Scan for the cell matching the given text and deliver its [X, Y] coordinate at center. 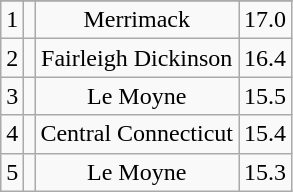
4 [12, 134]
Central Connecticut [137, 134]
1 [12, 20]
3 [12, 96]
16.4 [266, 58]
15.3 [266, 172]
5 [12, 172]
2 [12, 58]
Fairleigh Dickinson [137, 58]
15.4 [266, 134]
Merrimack [137, 20]
15.5 [266, 96]
17.0 [266, 20]
